Locate the cell with the specified text and output its [x, y] center coordinate. 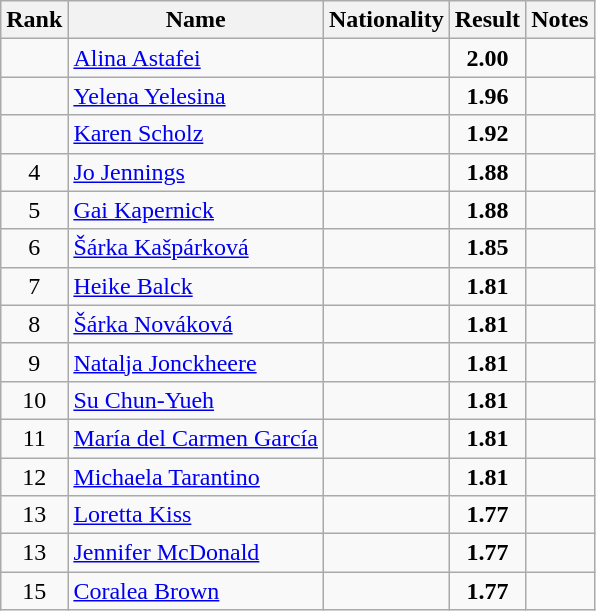
Šárka Kašpárková [196, 248]
Šárka Nováková [196, 324]
9 [34, 362]
Gai Kapernick [196, 210]
5 [34, 210]
Result [487, 20]
2.00 [487, 58]
7 [34, 286]
11 [34, 438]
6 [34, 248]
8 [34, 324]
1.85 [487, 248]
1.96 [487, 96]
Notes [560, 20]
Alina Astafei [196, 58]
Rank [34, 20]
Michaela Tarantino [196, 477]
12 [34, 477]
María del Carmen García [196, 438]
Yelena Yelesina [196, 96]
Jo Jennings [196, 172]
1.92 [487, 134]
Natalja Jonckheere [196, 362]
Nationality [386, 20]
10 [34, 400]
Karen Scholz [196, 134]
Name [196, 20]
Heike Balck [196, 286]
Loretta Kiss [196, 515]
Coralea Brown [196, 591]
Jennifer McDonald [196, 553]
4 [34, 172]
15 [34, 591]
Su Chun-Yueh [196, 400]
